Extract the (X, Y) coordinate from the center of the cell holding the provided text.  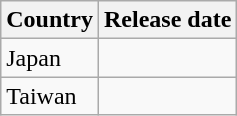
Country (50, 20)
Release date (167, 20)
Taiwan (50, 96)
Japan (50, 58)
